Identify which cell holds the provided text, then report its [x, y] central coordinate. 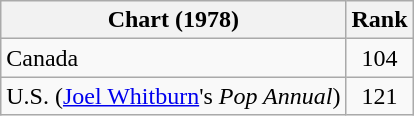
U.S. (Joel Whitburn's Pop Annual) [174, 96]
Chart (1978) [174, 20]
104 [380, 58]
Rank [380, 20]
Canada [174, 58]
121 [380, 96]
